Search for the cell housing the specified text and yield its [x, y] center coordinate. 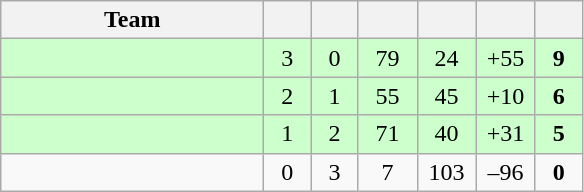
+55 [506, 58]
45 [446, 96]
+31 [506, 134]
9 [558, 58]
71 [388, 134]
55 [388, 96]
+10 [506, 96]
6 [558, 96]
–96 [506, 172]
79 [388, 58]
103 [446, 172]
5 [558, 134]
7 [388, 172]
40 [446, 134]
Team [132, 20]
24 [446, 58]
